Output the [x, y] coordinate of the center of the cell containing the given text.  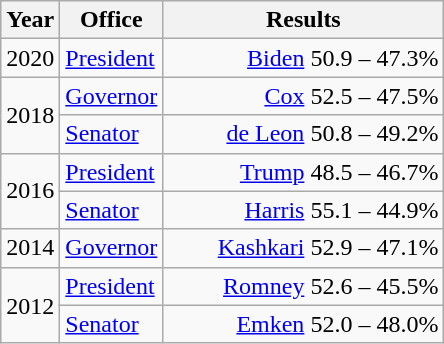
Kashkari 52.9 – 47.1% [304, 248]
Romney 52.6 – 45.5% [304, 286]
Results [304, 20]
Emken 52.0 – 48.0% [304, 324]
Harris 55.1 – 44.9% [304, 210]
2014 [30, 248]
2020 [30, 58]
Biden 50.9 – 47.3% [304, 58]
2012 [30, 305]
2016 [30, 191]
Trump 48.5 – 46.7% [304, 172]
Cox 52.5 – 47.5% [304, 96]
2018 [30, 115]
Office [112, 20]
de Leon 50.8 – 49.2% [304, 134]
Year [30, 20]
